Pinpoint the cell where the given text exists, returning its (x, y) midpoint coordinate. 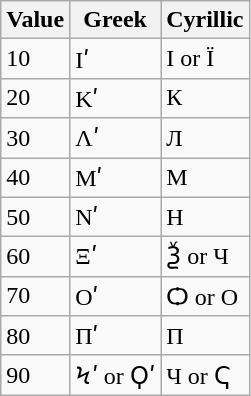
Κʹ (116, 98)
30 (36, 138)
Μʹ (116, 178)
90 (36, 375)
Cyrillic (205, 20)
Πʹ (116, 336)
Ѻ or О (205, 296)
Οʹ (116, 296)
10 (36, 59)
80 (36, 336)
Λʹ (116, 138)
Н (205, 217)
Value (36, 20)
Νʹ (116, 217)
Л (205, 138)
60 (36, 257)
Ϟʹ or Ϙʹ (116, 375)
Greek (116, 20)
К (205, 98)
І or Ї (205, 59)
50 (36, 217)
20 (36, 98)
Ιʹ (116, 59)
М (205, 178)
Ѯ or Ч (205, 257)
Ξʹ (116, 257)
40 (36, 178)
П (205, 336)
70 (36, 296)
Ч or Ҁ (205, 375)
